Capture the cell that displays the provided text and extract its (x, y) central coordinate. 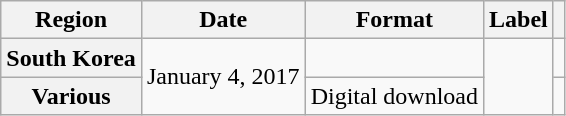
Various (72, 96)
South Korea (72, 58)
Digital download (394, 96)
January 4, 2017 (223, 77)
Label (518, 20)
Region (72, 20)
Format (394, 20)
Date (223, 20)
